From the cell containing the given text, extract its center point as (x, y) coordinate. 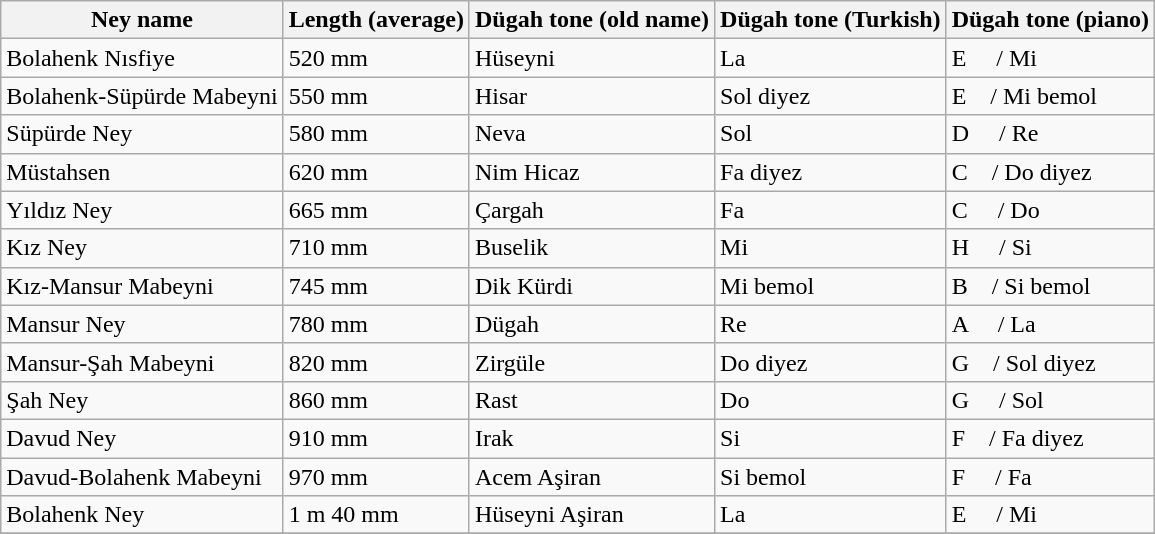
520 mm (376, 58)
620 mm (376, 172)
Sol (831, 134)
Bolahenk Nısfiye (142, 58)
Rast (592, 400)
Nim Hicaz (592, 172)
C / Do diyez (1050, 172)
Kız Ney (142, 248)
D / Re (1050, 134)
Do diyez (831, 362)
Dügah tone (Turkish) (831, 20)
580 mm (376, 134)
Sol diyez (831, 96)
Dügah tone (piano) (1050, 20)
665 mm (376, 210)
Ney name (142, 20)
Dik Kürdi (592, 286)
F / Fa (1050, 477)
Davud-Bolahenk Mabeyni (142, 477)
Mi (831, 248)
Neva (592, 134)
E / Mi bemol (1050, 96)
Davud Ney (142, 438)
1 m 40 mm (376, 515)
Zirgüle (592, 362)
Mi bemol (831, 286)
Irak (592, 438)
710 mm (376, 248)
820 mm (376, 362)
G / Sol diyez (1050, 362)
Fa diyez (831, 172)
Dügah (592, 324)
Mansur-Şah Mabeyni (142, 362)
860 mm (376, 400)
G / Sol (1050, 400)
Dügah tone (old name) (592, 20)
Do (831, 400)
Length (average) (376, 20)
Müstahsen (142, 172)
Çargah (592, 210)
C / Do (1050, 210)
Şah Ney (142, 400)
Fa (831, 210)
Acem Aşiran (592, 477)
Yıldız Ney (142, 210)
B / Si bemol (1050, 286)
Süpürde Ney (142, 134)
Bolahenk Ney (142, 515)
550 mm (376, 96)
Mansur Ney (142, 324)
910 mm (376, 438)
Si bemol (831, 477)
Hisar (592, 96)
Si (831, 438)
F / Fa diyez (1050, 438)
Buselik (592, 248)
H / Si (1050, 248)
Hüseyni Aşiran (592, 515)
Hüseyni (592, 58)
Kız-Mansur Mabeyni (142, 286)
970 mm (376, 477)
A / La (1050, 324)
Re (831, 324)
745 mm (376, 286)
780 mm (376, 324)
Bolahenk-Süpürde Mabeyni (142, 96)
